Determine the (X, Y) coordinate at the center of the cell enclosing the given text.  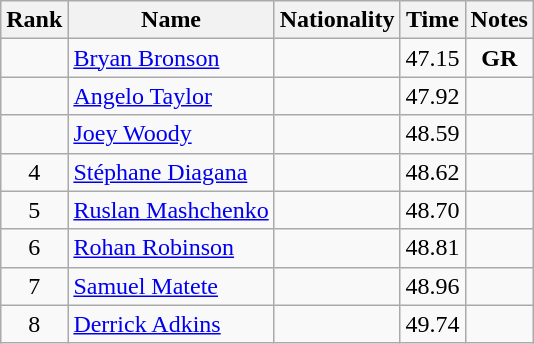
Time (432, 20)
Rank (34, 20)
Derrick Adkins (171, 324)
48.96 (432, 286)
47.92 (432, 96)
Rohan Robinson (171, 248)
48.70 (432, 210)
8 (34, 324)
49.74 (432, 324)
Stéphane Diagana (171, 172)
7 (34, 286)
Name (171, 20)
48.81 (432, 248)
48.59 (432, 134)
48.62 (432, 172)
4 (34, 172)
47.15 (432, 58)
Nationality (337, 20)
Joey Woody (171, 134)
Angelo Taylor (171, 96)
Ruslan Mashchenko (171, 210)
Notes (499, 20)
Samuel Matete (171, 286)
6 (34, 248)
Bryan Bronson (171, 58)
GR (499, 58)
5 (34, 210)
